Output the [x, y] coordinate of the center of the cell containing the given text.  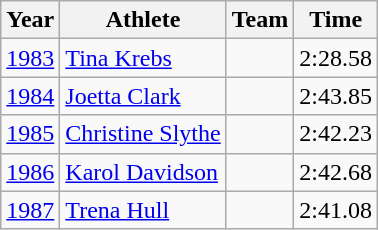
1984 [30, 96]
Time [336, 20]
1986 [30, 172]
Christine Slythe [143, 134]
1987 [30, 210]
2:43.85 [336, 96]
Karol Davidson [143, 172]
Year [30, 20]
1983 [30, 58]
Joetta Clark [143, 96]
Trena Hull [143, 210]
2:42.23 [336, 134]
Tina Krebs [143, 58]
1985 [30, 134]
Team [260, 20]
2:41.08 [336, 210]
Athlete [143, 20]
2:28.58 [336, 58]
2:42.68 [336, 172]
